Search for the cell housing the specified text and yield its [x, y] center coordinate. 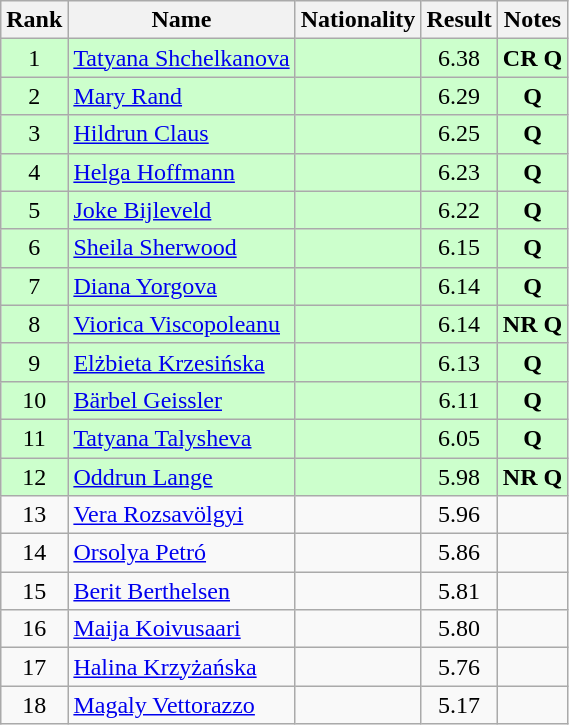
12 [34, 477]
6.13 [459, 362]
6.11 [459, 400]
9 [34, 362]
Maija Koivusaari [182, 629]
6.38 [459, 58]
Nationality [358, 20]
Bärbel Geissler [182, 400]
Name [182, 20]
10 [34, 400]
CR Q [532, 58]
6.22 [459, 210]
Notes [532, 20]
Vera Rozsavölgyi [182, 515]
18 [34, 705]
8 [34, 324]
Tatyana Talysheva [182, 438]
16 [34, 629]
Joke Bijleveld [182, 210]
6.25 [459, 134]
Diana Yorgova [182, 286]
Viorica Viscopoleanu [182, 324]
5.98 [459, 477]
Mary Rand [182, 96]
Helga Hoffmann [182, 172]
6.15 [459, 248]
6.23 [459, 172]
Oddrun Lange [182, 477]
Halina Krzyżańska [182, 667]
5.76 [459, 667]
15 [34, 591]
Sheila Sherwood [182, 248]
Elżbieta Krzesińska [182, 362]
6.05 [459, 438]
Result [459, 20]
13 [34, 515]
11 [34, 438]
6 [34, 248]
5.96 [459, 515]
14 [34, 553]
5.86 [459, 553]
5.80 [459, 629]
Berit Berthelsen [182, 591]
5 [34, 210]
Magaly Vettorazzo [182, 705]
1 [34, 58]
Orsolya Petró [182, 553]
Tatyana Shchelkanova [182, 58]
2 [34, 96]
3 [34, 134]
6.29 [459, 96]
17 [34, 667]
Rank [34, 20]
4 [34, 172]
5.17 [459, 705]
Hildrun Claus [182, 134]
7 [34, 286]
5.81 [459, 591]
